Identify which cell holds the provided text, then report its [x, y] central coordinate. 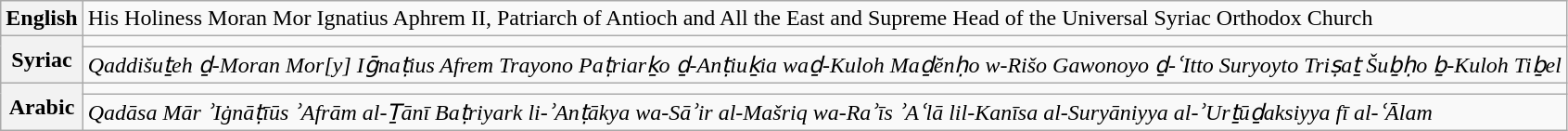
Syriac [42, 59]
Qadāsa Mār ʾIġnāṭīūs ʾAfrām al-Ṯānī Baṭriyark li-ʾAnṭākya wa-Sāʾir al-Mašriq wa-Raʾīs ʾAʿlā lil-Kanīsa al-Suryāniyya al-ʾUrṯūḏaksiyya fī al-ʿĀlam [824, 111]
Qaddišuṯeh ḏ-Moran Mor[y] Iḡnaṭius Afrem Trayono Paṭriarḵo ḏ-Anṭiuḵia waḏ-Kuloh Maḏĕnḥo w-Rišo Gawonoyo ḏ-ʿItto Suryoyto Triṣaṯ Šuḇḥo ḇ-Kuloh Tiḇel [824, 65]
English [42, 19]
Arabic [42, 106]
His Holiness Moran Mor Ignatius Aphrem II, Patriarch of Antioch and All the East and Supreme Head of the Universal Syriac Orthodox Church [824, 19]
